Search for the cell housing the specified text and yield its [X, Y] center coordinate. 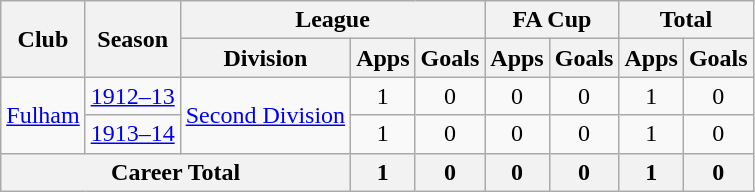
League [332, 20]
Season [132, 39]
1913–14 [132, 134]
Second Division [265, 115]
1912–13 [132, 96]
Division [265, 58]
Club [43, 39]
Fulham [43, 115]
FA Cup [552, 20]
Career Total [176, 172]
Total [686, 20]
